Return the (x, y) coordinate for the center point of the cell that contains the specified text.  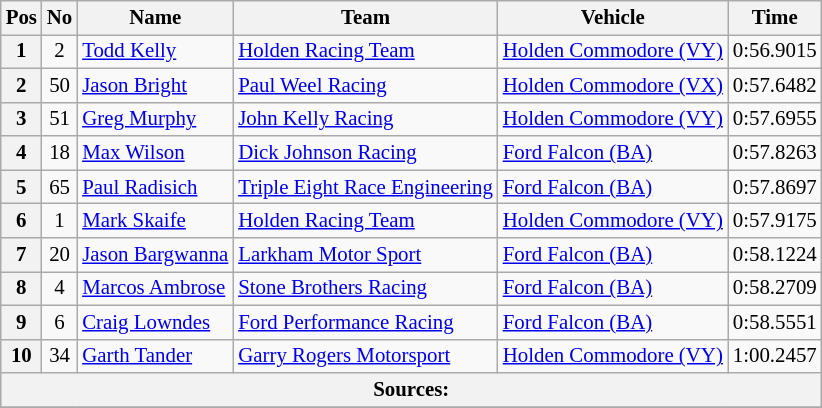
1:00.2457 (775, 356)
50 (60, 85)
Name (155, 18)
Jason Bargwanna (155, 255)
10 (22, 356)
0:58.2709 (775, 288)
0:57.6955 (775, 119)
7 (22, 255)
John Kelly Racing (366, 119)
8 (22, 288)
18 (60, 153)
Jason Bright (155, 85)
51 (60, 119)
3 (22, 119)
0:57.8697 (775, 187)
9 (22, 322)
0:56.9015 (775, 51)
Paul Weel Racing (366, 85)
0:58.5551 (775, 322)
Time (775, 18)
Garry Rogers Motorsport (366, 356)
Ford Performance Racing (366, 322)
Stone Brothers Racing (366, 288)
Marcos Ambrose (155, 288)
Sources: (412, 390)
Dick Johnson Racing (366, 153)
Garth Tander (155, 356)
65 (60, 187)
34 (60, 356)
Greg Murphy (155, 119)
0:57.6482 (775, 85)
Pos (22, 18)
Craig Lowndes (155, 322)
0:57.9175 (775, 221)
Larkham Motor Sport (366, 255)
5 (22, 187)
0:57.8263 (775, 153)
No (60, 18)
Max Wilson (155, 153)
Team (366, 18)
0:58.1224 (775, 255)
Holden Commodore (VX) (613, 85)
20 (60, 255)
Mark Skaife (155, 221)
Vehicle (613, 18)
Paul Radisich (155, 187)
Triple Eight Race Engineering (366, 187)
Todd Kelly (155, 51)
